Output the (X, Y) coordinate of the center of the cell containing the given text.  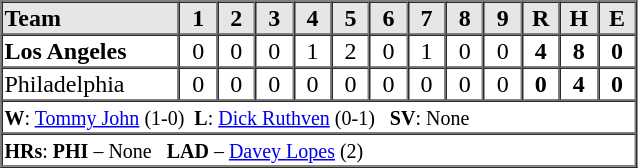
6 (388, 18)
W: Tommy John (1-0) L: Dick Ruthven (0-1) SV: None (319, 116)
H (579, 18)
5 (350, 18)
7 (427, 18)
R (541, 18)
HRs: PHI – None LAD – Davey Lopes (2) (319, 150)
Los Angeles (91, 50)
Team (91, 18)
E (617, 18)
Philadelphia (91, 84)
3 (274, 18)
9 (503, 18)
